Return the (x, y) coordinate for the center point of the cell that contains the specified text.  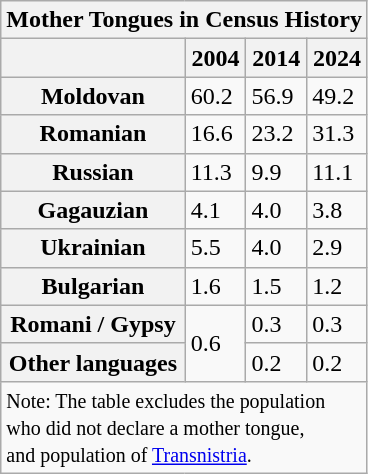
1.6 (216, 286)
2004 (216, 58)
Note: The table excludes the populationwho did not declare a mother tongue,and population of Transnistria. (184, 427)
3.8 (338, 210)
1.2 (338, 286)
Ukrainian (93, 248)
23.2 (276, 134)
11.3 (216, 172)
16.6 (216, 134)
60.2 (216, 96)
2024 (338, 58)
Mother Tongues in Census History (184, 20)
1.5 (276, 286)
Moldovan (93, 96)
11.1 (338, 172)
Russian (93, 172)
Other languages (93, 362)
2014 (276, 58)
49.2 (338, 96)
Romanian (93, 134)
31.3 (338, 134)
9.9 (276, 172)
Bulgarian (93, 286)
4.1 (216, 210)
56.9 (276, 96)
Gagauzian (93, 210)
0.6 (216, 343)
Romani / Gypsy (93, 324)
5.5 (216, 248)
2.9 (338, 248)
